Determine the [X, Y] coordinate at the center of the cell enclosing the given text.  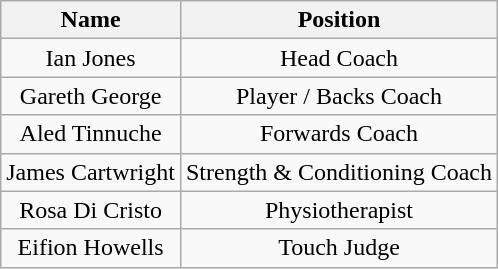
Name [91, 20]
Head Coach [338, 58]
Aled Tinnuche [91, 134]
Eifion Howells [91, 248]
Forwards Coach [338, 134]
Ian Jones [91, 58]
Gareth George [91, 96]
Touch Judge [338, 248]
Rosa Di Cristo [91, 210]
Player / Backs Coach [338, 96]
Physiotherapist [338, 210]
James Cartwright [91, 172]
Strength & Conditioning Coach [338, 172]
Position [338, 20]
